Determine the [x, y] coordinate at the center of the cell enclosing the given text.  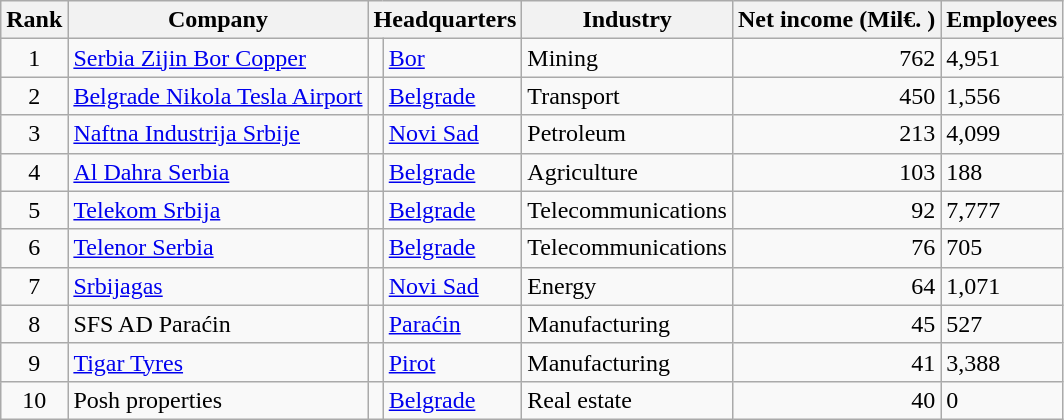
Telekom Srbija [218, 210]
Net income (Mil€. ) [836, 20]
Energy [628, 286]
41 [836, 362]
64 [836, 286]
92 [836, 210]
103 [836, 172]
45 [836, 324]
1,556 [1002, 96]
Naftna Industrija Srbije [218, 134]
Al Dahra Serbia [218, 172]
Bor [452, 58]
4 [34, 172]
Transport [628, 96]
Mining [628, 58]
7,777 [1002, 210]
0 [1002, 400]
1,071 [1002, 286]
Headquarters [445, 20]
Telenor Serbia [218, 248]
6 [34, 248]
705 [1002, 248]
Company [218, 20]
4,099 [1002, 134]
Rank [34, 20]
1 [34, 58]
3 [34, 134]
4,951 [1002, 58]
Petroleum [628, 134]
Paraćin [452, 324]
Industry [628, 20]
40 [836, 400]
Pirot [452, 362]
5 [34, 210]
8 [34, 324]
3,388 [1002, 362]
Real estate [628, 400]
188 [1002, 172]
76 [836, 248]
Employees [1002, 20]
9 [34, 362]
SFS AD Paraćin [218, 324]
Agriculture [628, 172]
527 [1002, 324]
Belgrade Nikola Tesla Airport [218, 96]
Posh properties [218, 400]
Tigar Tyres [218, 362]
2 [34, 96]
7 [34, 286]
Serbia Zijin Bor Copper [218, 58]
213 [836, 134]
450 [836, 96]
762 [836, 58]
Srbijagas [218, 286]
10 [34, 400]
